Output the (X, Y) coordinate of the center of the cell containing the given text.  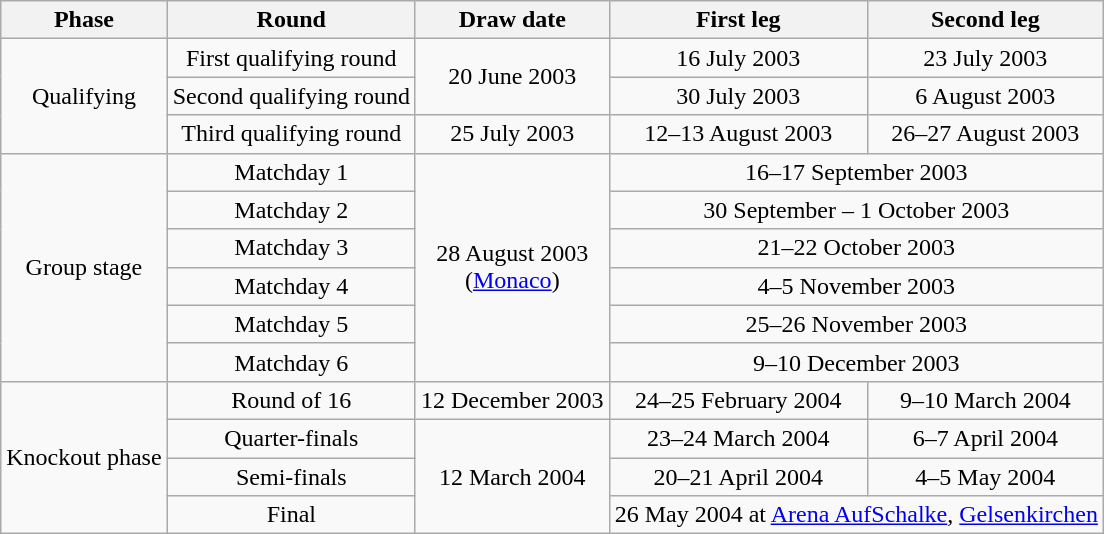
12–13 August 2003 (738, 134)
Matchday 1 (291, 172)
Matchday 2 (291, 210)
Matchday 5 (291, 324)
25–26 November 2003 (856, 324)
24–25 February 2004 (738, 400)
30 July 2003 (738, 96)
25 July 2003 (512, 134)
6–7 April 2004 (985, 438)
16–17 September 2003 (856, 172)
Matchday 6 (291, 362)
Second qualifying round (291, 96)
21–22 October 2003 (856, 248)
9–10 December 2003 (856, 362)
26 May 2004 at Arena AufSchalke, Gelsenkirchen (856, 515)
Qualifying (84, 96)
16 July 2003 (738, 58)
4–5 May 2004 (985, 477)
26–27 August 2003 (985, 134)
23 July 2003 (985, 58)
Semi-finals (291, 477)
Matchday 4 (291, 286)
Round of 16 (291, 400)
Group stage (84, 267)
30 September – 1 October 2003 (856, 210)
Third qualifying round (291, 134)
23–24 March 2004 (738, 438)
28 August 2003(Monaco) (512, 267)
Draw date (512, 20)
First leg (738, 20)
Final (291, 515)
Phase (84, 20)
12 March 2004 (512, 476)
4–5 November 2003 (856, 286)
Second leg (985, 20)
20 June 2003 (512, 77)
First qualifying round (291, 58)
9–10 March 2004 (985, 400)
6 August 2003 (985, 96)
12 December 2003 (512, 400)
Matchday 3 (291, 248)
Round (291, 20)
Knockout phase (84, 457)
20–21 April 2004 (738, 477)
Quarter-finals (291, 438)
